Search for the cell housing the specified text and yield its (X, Y) center coordinate. 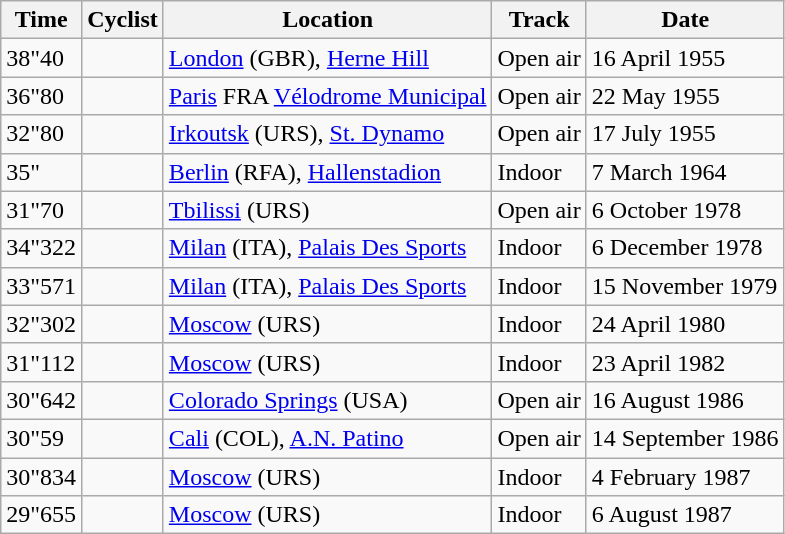
15 November 1979 (685, 286)
Date (685, 20)
23 April 1982 (685, 362)
6 October 1978 (685, 210)
36"80 (42, 96)
Cyclist (123, 20)
London (GBR), Herne Hill (328, 58)
16 April 1955 (685, 58)
30"642 (42, 400)
Time (42, 20)
14 September 1986 (685, 438)
22 May 1955 (685, 96)
Colorado Springs (USA) (328, 400)
6 August 1987 (685, 515)
16 August 1986 (685, 400)
Berlin (RFA), Hallenstadion (328, 172)
32"302 (42, 324)
35" (42, 172)
Paris FRA Vélodrome Municipal (328, 96)
29"655 (42, 515)
Location (328, 20)
30"834 (42, 477)
31"70 (42, 210)
32"80 (42, 134)
Tbilissi (URS) (328, 210)
34"322 (42, 248)
7 March 1964 (685, 172)
17 July 1955 (685, 134)
31"112 (42, 362)
Cali (COL), A.N. Patino (328, 438)
4 February 1987 (685, 477)
33"571 (42, 286)
38"40 (42, 58)
Track (539, 20)
Irkoutsk (URS), St. Dynamo (328, 134)
24 April 1980 (685, 324)
30"59 (42, 438)
6 December 1978 (685, 248)
